Output the [x, y] coordinate of the center of the cell containing the given text.  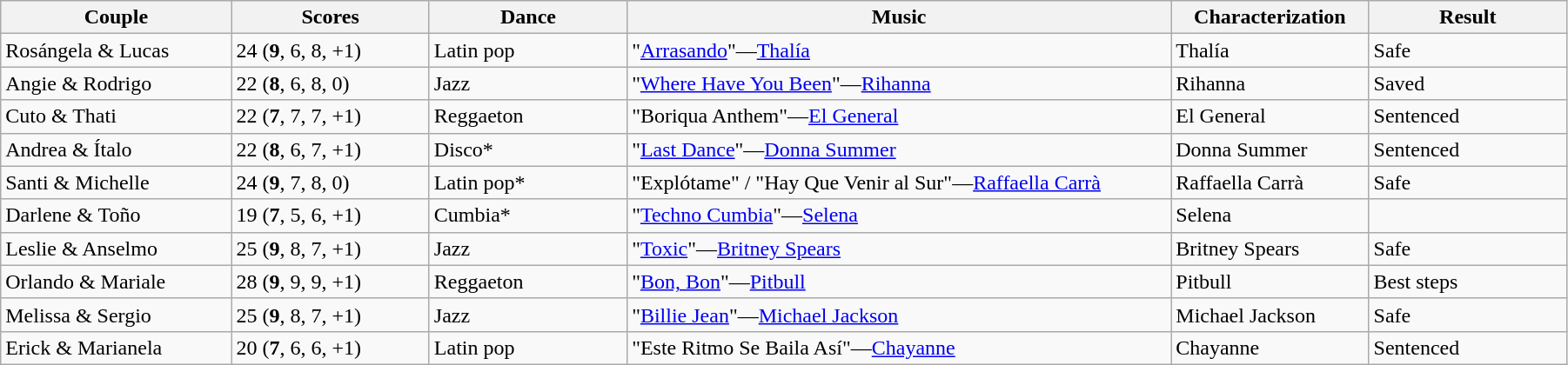
"Toxic"—Britney Spears [900, 249]
Orlando & Mariale [117, 282]
Saved [1467, 83]
Andrea & Ítalo [117, 149]
Santi & Michelle [117, 182]
"Last Dance"—Donna Summer [900, 149]
"Este Ritmo Se Baila Así"—Chayanne [900, 348]
Disco* [527, 149]
"Billie Jean"—Michael Jackson [900, 315]
Thalía [1270, 50]
"Techno Cumbia"—Selena [900, 216]
24 (9, 6, 8, +1) [331, 50]
Raffaella Carrà [1270, 182]
Couple [117, 17]
Donna Summer [1270, 149]
Michael Jackson [1270, 315]
Angie & Rodrigo [117, 83]
Music [900, 17]
22 (7, 7, 7, +1) [331, 116]
"Bon, Bon"—Pitbull [900, 282]
El General [1270, 116]
Rihanna [1270, 83]
Latin pop* [527, 182]
22 (8, 6, 7, +1) [331, 149]
Leslie & Anselmo [117, 249]
Cuto & Thati [117, 116]
Result [1467, 17]
"Boriqua Anthem"—El General [900, 116]
19 (7, 5, 6, +1) [331, 216]
Characterization [1270, 17]
Rosángela & Lucas [117, 50]
Darlene & Toño [117, 216]
24 (9, 7, 8, 0) [331, 182]
"Explótame" / "Hay Que Venir al Sur"—Raffaella Carrà [900, 182]
20 (7, 6, 6, +1) [331, 348]
Cumbia* [527, 216]
Erick & Marianela [117, 348]
Pitbull [1270, 282]
Britney Spears [1270, 249]
Selena [1270, 216]
Best steps [1467, 282]
Scores [331, 17]
Dance [527, 17]
"Where Have You Been"—Rihanna [900, 83]
Chayanne [1270, 348]
22 (8, 6, 8, 0) [331, 83]
28 (9, 9, 9, +1) [331, 282]
Melissa & Sergio [117, 315]
"Arrasando"—Thalía [900, 50]
